Identify which cell holds the provided text, then report its (x, y) central coordinate. 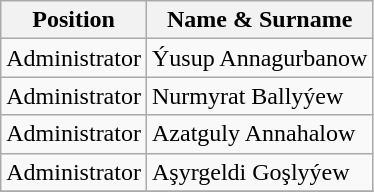
Name & Surname (259, 20)
Ýusup Annagurbanow (259, 58)
Position (74, 20)
Azatguly Annahalow (259, 134)
Nurmyrat Ballyýew (259, 96)
Aşyrgeldi Goşlyýew (259, 172)
